Output the (x, y) coordinate of the center of the cell containing the given text.  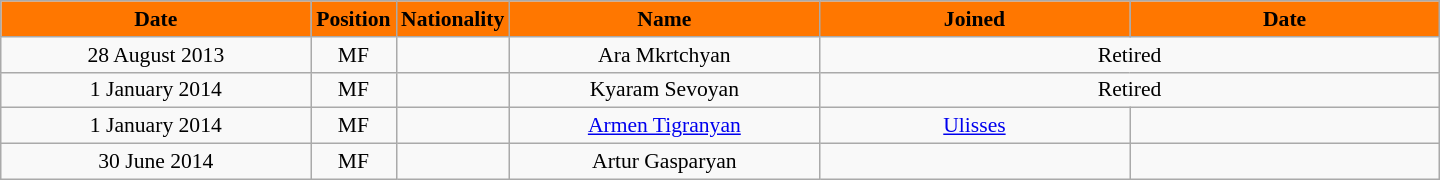
Nationality (452, 19)
28 August 2013 (156, 55)
Joined (974, 19)
Ulisses (974, 126)
Position (354, 19)
Name (664, 19)
Artur Gasparyan (664, 162)
Armen Tigranyan (664, 126)
Kyaram Sevoyan (664, 90)
Ara Mkrtchyan (664, 55)
30 June 2014 (156, 162)
